Determine the [x, y] coordinate at the center of the cell enclosing the given text.  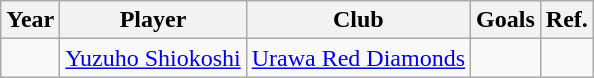
Urawa Red Diamonds [358, 58]
Year [30, 20]
Yuzuho Shiokoshi [153, 58]
Ref. [566, 20]
Goals [506, 20]
Player [153, 20]
Club [358, 20]
